Output the (x, y) coordinate of the center of the cell containing the given text.  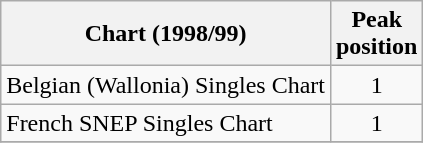
Chart (1998/99) (166, 34)
Peakposition (376, 34)
French SNEP Singles Chart (166, 123)
Belgian (Wallonia) Singles Chart (166, 85)
